Search for the cell housing the specified text and yield its [x, y] center coordinate. 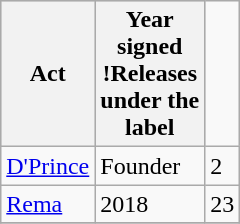
23 [222, 204]
2 [222, 166]
Rema [48, 204]
Founder [150, 166]
D'Prince [48, 166]
2018 [150, 204]
Act [48, 74]
Year signed!Releases under the label [150, 74]
